Pinpoint the cell where the given text exists, returning its (x, y) midpoint coordinate. 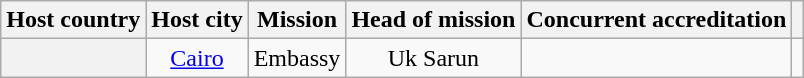
Mission (297, 20)
Head of mission (434, 20)
Host country (74, 20)
Cairo (197, 58)
Embassy (297, 58)
Host city (197, 20)
Concurrent accreditation (656, 20)
Uk Sarun (434, 58)
